For the text-containing cell, return its midpoint in [x, y] coordinate format. 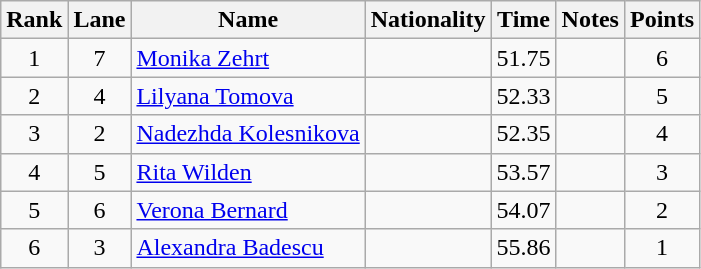
55.86 [524, 248]
Alexandra Badescu [248, 248]
Nadezhda Kolesnikova [248, 134]
52.35 [524, 134]
54.07 [524, 210]
7 [100, 58]
Rita Wilden [248, 172]
52.33 [524, 96]
51.75 [524, 58]
Points [662, 20]
53.57 [524, 172]
Time [524, 20]
Monika Zehrt [248, 58]
Lilyana Tomova [248, 96]
Verona Bernard [248, 210]
Rank [34, 20]
Name [248, 20]
Lane [100, 20]
Nationality [428, 20]
Notes [590, 20]
